Determine the (x, y) coordinate at the center of the cell enclosing the given text.  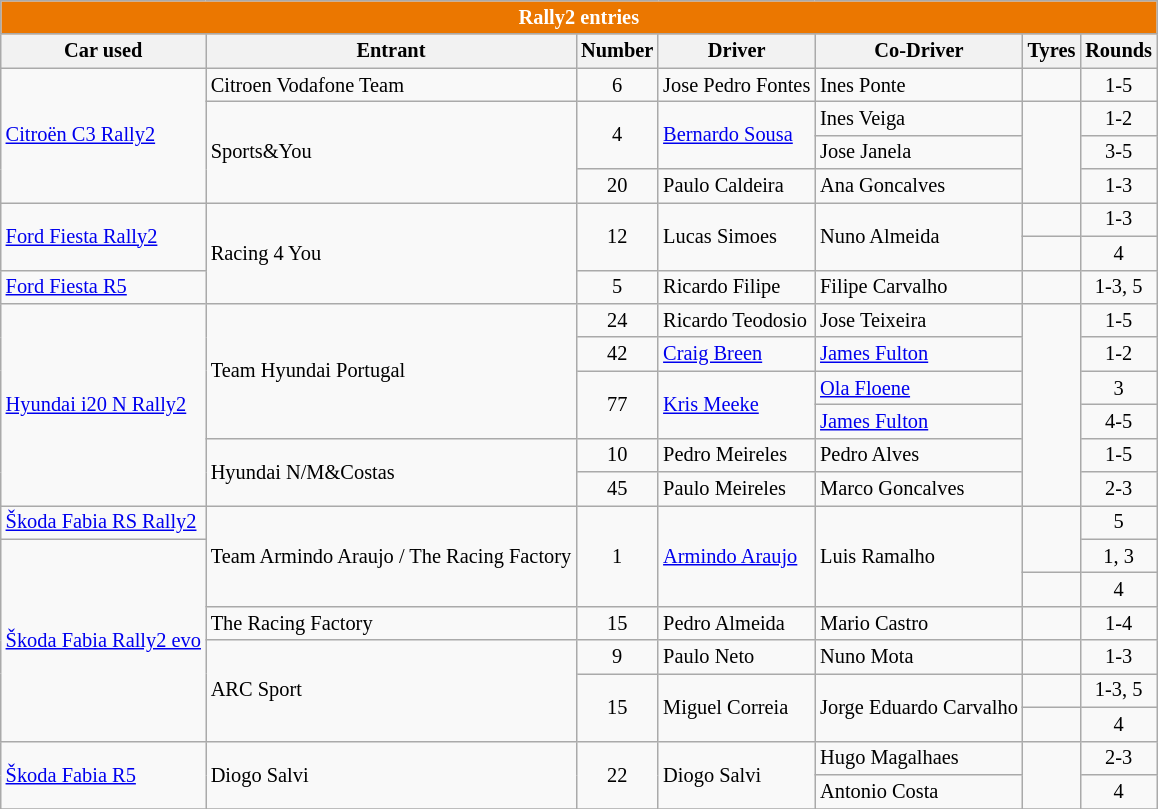
Ford Fiesta Rally2 (104, 236)
Jose Teixeira (918, 320)
6 (617, 85)
Team Armindo Araujo / The Racing Factory (391, 556)
24 (617, 320)
Citroën C3 Rally2 (104, 136)
Ines Veiga (918, 118)
Pedro Alves (918, 455)
Luis Ramalho (918, 556)
Tyres (1052, 51)
Škoda Fabia RS Rally2 (104, 522)
3-5 (1118, 152)
Paulo Neto (736, 657)
Team Hyundai Portugal (391, 370)
Ford Fiesta R5 (104, 287)
Rounds (1118, 51)
42 (617, 354)
Mario Castro (918, 623)
Co-Driver (918, 51)
10 (617, 455)
Ana Goncalves (918, 186)
Škoda Fabia R5 (104, 774)
Sports&You (391, 152)
ARC Sport (391, 690)
3 (1118, 388)
Ricardo Filipe (736, 287)
Paulo Meireles (736, 489)
45 (617, 489)
Craig Breen (736, 354)
12 (617, 236)
Miguel Correia (736, 706)
Ines Ponte (918, 85)
Pedro Meireles (736, 455)
Nuno Mota (918, 657)
77 (617, 404)
1, 3 (1118, 556)
22 (617, 774)
Ricardo Teodosio (736, 320)
9 (617, 657)
Hyundai i20 N Rally2 (104, 404)
1 (617, 556)
Hyundai N/M&Costas (391, 472)
Number (617, 51)
Car used (104, 51)
Jose Pedro Fontes (736, 85)
The Racing Factory (391, 623)
Pedro Almeida (736, 623)
Entrant (391, 51)
Škoda Fabia Rally2 evo (104, 640)
Filipe Carvalho (918, 287)
20 (617, 186)
4-5 (1118, 421)
1-4 (1118, 623)
Rally2 entries (579, 17)
Antonio Costa (918, 791)
Lucas Simoes (736, 236)
Paulo Caldeira (736, 186)
Kris Meeke (736, 404)
Racing 4 You (391, 252)
Hugo Magalhaes (918, 758)
Bernardo Sousa (736, 134)
Jorge Eduardo Carvalho (918, 706)
Ola Floene (918, 388)
Driver (736, 51)
Citroen Vodafone Team (391, 85)
Armindo Araujo (736, 556)
Nuno Almeida (918, 236)
Marco Goncalves (918, 489)
Jose Janela (918, 152)
